Capture the cell that displays the provided text and extract its [x, y] central coordinate. 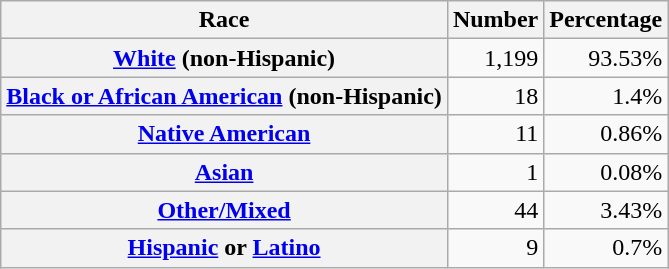
11 [495, 134]
1,199 [495, 58]
44 [495, 210]
0.86% [606, 134]
93.53% [606, 58]
Native American [224, 134]
Asian [224, 172]
Black or African American (non-Hispanic) [224, 96]
1 [495, 172]
0.08% [606, 172]
9 [495, 248]
Percentage [606, 20]
Number [495, 20]
Hispanic or Latino [224, 248]
Race [224, 20]
White (non-Hispanic) [224, 58]
18 [495, 96]
Other/Mixed [224, 210]
1.4% [606, 96]
3.43% [606, 210]
0.7% [606, 248]
